Scan for the cell matching the given text and deliver its [x, y] coordinate at center. 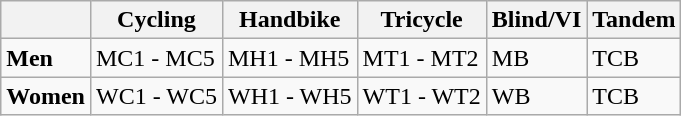
WB [536, 96]
Tandem [634, 20]
WC1 - WC5 [156, 96]
Cycling [156, 20]
WT1 - WT2 [422, 96]
MT1 - MT2 [422, 58]
Tricycle [422, 20]
Handbike [290, 20]
Women [46, 96]
WH1 - WH5 [290, 96]
Men [46, 58]
Blind/VI [536, 20]
MB [536, 58]
MH1 - MH5 [290, 58]
MC1 - MC5 [156, 58]
